Locate the cell with the specified text and output its [x, y] center coordinate. 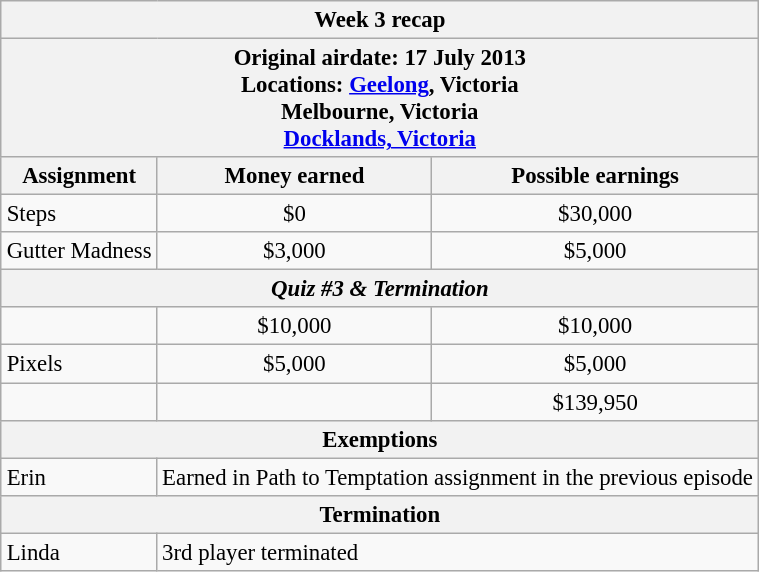
3rd player terminated [458, 552]
$0 [294, 214]
Original airdate: 17 July 2013Locations: Geelong, VictoriaMelbourne, VictoriaDocklands, Victoria [380, 98]
$139,950 [595, 401]
$3,000 [294, 251]
Pixels [78, 364]
Earned in Path to Temptation assignment in the previous episode [458, 477]
Erin [78, 477]
Possible earnings [595, 176]
Exemptions [380, 439]
Money earned [294, 176]
Quiz #3 & Termination [380, 289]
Week 3 recap [380, 20]
Gutter Madness [78, 251]
Linda [78, 552]
Assignment [78, 176]
$30,000 [595, 214]
Steps [78, 214]
Termination [380, 514]
